Detect which cell encompasses the target text, then output its (x, y) center coordinate. 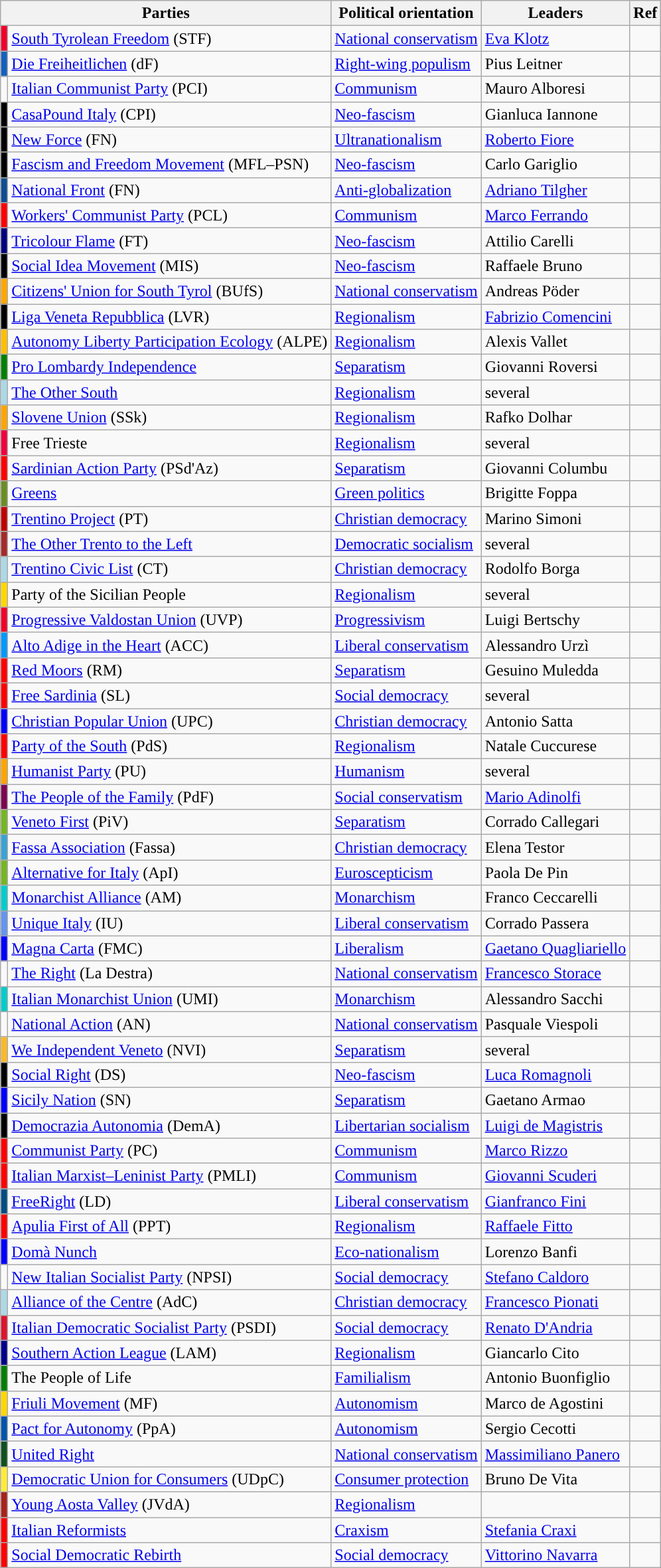
Gaetano Armao (555, 1100)
Magna Carta (FMC) (170, 948)
Fassa Association (Fassa) (170, 847)
Italian Reformists (170, 1529)
Communist Party (PC) (170, 1151)
Craxism (406, 1529)
Ref (645, 13)
Tricolour Flame (FT) (170, 240)
Apulia First of All (PPT) (170, 1227)
Monarchist Alliance (AM) (170, 898)
Carlo Gariglio (555, 165)
Gesuino Muledda (555, 670)
Fabrizio Comencini (555, 317)
Social Right (DS) (170, 1075)
Franco Ceccarelli (555, 898)
Alto Adige in the Heart (ACC) (170, 645)
National Front (FN) (170, 190)
Alternative for Italy (ApI) (170, 873)
Mario Adinolfi (555, 797)
Francesco Storace (555, 974)
Natale Cuccurese (555, 746)
Social Democratic Rebirth (170, 1555)
Political orientation (406, 13)
Alliance of the Centre (AdC) (170, 1302)
Trentino Project (PT) (170, 519)
We Independent Veneto (NVI) (170, 1049)
Raffaele Fitto (555, 1227)
Pasquale Viespoli (555, 1024)
Alessandro Urzì (555, 645)
Liga Veneta Repubblica (LVR) (170, 317)
Fascism and Freedom Movement (MFL–PSN) (170, 165)
Greens (170, 493)
Antonio Satta (555, 721)
Lorenzo Banfi (555, 1252)
Italian Democratic Socialist Party (PSDI) (170, 1328)
Humanist Party (PU) (170, 772)
The Other South (170, 392)
Attilio Carelli (555, 240)
Workers' Communist Party (PCL) (170, 215)
Italian Monarchist Union (UMI) (170, 999)
Citizens' Union for South Tyrol (BUfS) (170, 291)
Giovanni Scuderi (555, 1176)
Libertarian socialism (406, 1126)
Familialism (406, 1378)
Pius Leitner (555, 64)
The Other Trento to the Left (170, 544)
Mauro Alboresi (555, 89)
The People of Life (170, 1378)
Marco Ferrando (555, 215)
Free Sardinia (SL) (170, 695)
Ultranationalism (406, 139)
Rafko Dolhar (555, 418)
Anti-globalization (406, 190)
Raffaele Bruno (555, 266)
Elena Testor (555, 847)
New Force (FN) (170, 139)
Bruno De Vita (555, 1479)
Leaders (555, 13)
National Action (AN) (170, 1024)
Luigi de Magistris (555, 1126)
Veneto First (PiV) (170, 822)
Marco de Agostini (555, 1403)
Christian Popular Union (UPC) (170, 721)
Party of the Sicilian People (170, 594)
Green politics (406, 493)
Parties (166, 13)
Pro Lombardy Independence (170, 367)
Brigitte Foppa (555, 493)
Young Aosta Valley (JVdA) (170, 1504)
Red Moors (RM) (170, 670)
Alessandro Sacchi (555, 999)
Luigi Bertschy (555, 620)
Vittorino Navarra (555, 1555)
South Tyrolean Freedom (STF) (170, 39)
Gianluca Iannone (555, 114)
Consumer protection (406, 1479)
New Italian Socialist Party (NPSI) (170, 1277)
Liberalism (406, 948)
United Right (170, 1454)
Progressivism (406, 620)
Corrado Passera (555, 923)
Rodolfo Borga (555, 569)
The Right (La Destra) (170, 974)
Marino Simoni (555, 519)
Andreas Pöder (555, 291)
Roberto Fiore (555, 139)
Democratic socialism (406, 544)
Gianfranco Fini (555, 1201)
Massimiliano Panero (555, 1454)
Domà Nunch (170, 1252)
Democrazia Autonomia (DemA) (170, 1126)
Euroscepticism (406, 873)
Slovene Union (SSk) (170, 418)
Progressive Valdostan Union (UVP) (170, 620)
Giovanni Columbu (555, 468)
Friuli Movement (MF) (170, 1403)
Giovanni Roversi (555, 367)
Trentino Civic List (CT) (170, 569)
Eva Klotz (555, 39)
Right-wing populism (406, 64)
Renato D'Andria (555, 1328)
Italian Communist Party (PCI) (170, 89)
Unique Italy (IU) (170, 923)
Francesco Pionati (555, 1302)
Southern Action League (LAM) (170, 1353)
Gaetano Quagliariello (555, 948)
Stefano Caldoro (555, 1277)
Stefania Craxi (555, 1529)
Giancarlo Cito (555, 1353)
Pact for Autonomy (PpA) (170, 1429)
Social Idea Movement (MIS) (170, 266)
Adriano Tilgher (555, 190)
Die Freiheitlichen (dF) (170, 64)
Party of the South (PdS) (170, 746)
Sergio Cecotti (555, 1429)
Italian Marxist–Leninist Party (PMLI) (170, 1176)
Sicily Nation (SN) (170, 1100)
Paola De Pin (555, 873)
FreeRight (LD) (170, 1201)
Democratic Union for Consumers (UDpC) (170, 1479)
Social conservatism (406, 797)
Corrado Callegari (555, 822)
Luca Romagnoli (555, 1075)
The People of the Family (PdF) (170, 797)
Marco Rizzo (555, 1151)
Antonio Buonfiglio (555, 1378)
Autonomy Liberty Participation Ecology (ALPE) (170, 342)
Humanism (406, 772)
Free Trieste (170, 443)
Sardinian Action Party (PSd'Az) (170, 468)
Alexis Vallet (555, 342)
Eco-nationalism (406, 1252)
CasaPound Italy (CPI) (170, 114)
